Determine the (x, y) coordinate at the center of the cell enclosing the given text.  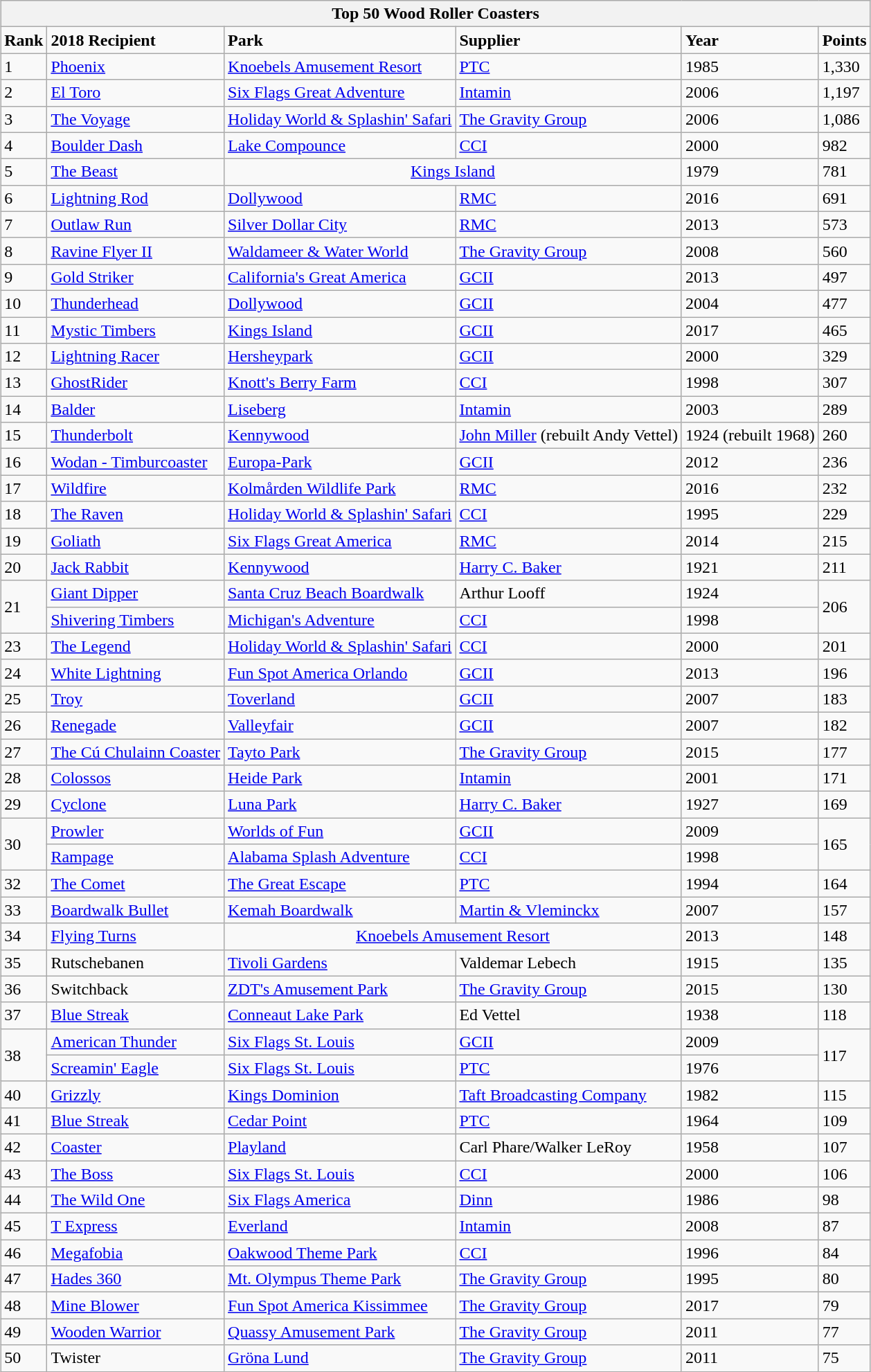
Playland (340, 1147)
1996 (750, 1253)
106 (845, 1174)
Troy (136, 699)
1938 (750, 1015)
Rutschebanen (136, 963)
Knott's Berry Farm (340, 383)
Valleyfair (340, 725)
465 (845, 330)
Alabama Splash Adventure (340, 857)
Colossos (136, 778)
Mt. Olympus Theme Park (340, 1279)
1924 (rebuilt 1968) (750, 436)
Worlds of Fun (340, 831)
3 (24, 119)
Santa Cruz Beach Boardwalk (340, 594)
2018 Recipient (136, 40)
560 (845, 251)
Shivering Timbers (136, 620)
Coaster (136, 1147)
26 (24, 725)
Tayto Park (340, 751)
1,086 (845, 119)
Toverland (340, 699)
33 (24, 910)
Wooden Warrior (136, 1332)
211 (845, 567)
329 (845, 357)
4 (24, 145)
36 (24, 989)
Outlaw Run (136, 224)
Screamin' Eagle (136, 1068)
Tivoli Gardens (340, 963)
El Toro (136, 93)
Giant Dipper (136, 594)
Lightning Racer (136, 357)
Gold Striker (136, 277)
781 (845, 172)
1927 (750, 805)
118 (845, 1015)
Gröna Lund (340, 1358)
1958 (750, 1147)
Boardwalk Bullet (136, 910)
177 (845, 751)
Six Flags America (340, 1200)
691 (845, 198)
29 (24, 805)
201 (845, 646)
California's Great America (340, 277)
24 (24, 672)
46 (24, 1253)
Europa-Park (340, 462)
34 (24, 936)
Goliath (136, 541)
289 (845, 409)
573 (845, 224)
17 (24, 488)
Lightning Rod (136, 198)
35 (24, 963)
32 (24, 884)
109 (845, 1121)
497 (845, 277)
12 (24, 357)
44 (24, 1200)
5 (24, 172)
The Wild One (136, 1200)
20 (24, 567)
169 (845, 805)
171 (845, 778)
982 (845, 145)
42 (24, 1147)
Fun Spot America Kissimmee (340, 1306)
Liseberg (340, 409)
8 (24, 251)
9 (24, 277)
The Raven (136, 515)
Prowler (136, 831)
Ed Vettel (569, 1015)
2004 (750, 303)
37 (24, 1015)
Kolmården Wildlife Park (340, 488)
10 (24, 303)
75 (845, 1358)
1982 (750, 1094)
1915 (750, 963)
Heide Park (340, 778)
Supplier (569, 40)
1986 (750, 1200)
2003 (750, 409)
The Cú Chulainn Coaster (136, 751)
13 (24, 383)
Mystic Timbers (136, 330)
Park (340, 40)
1979 (750, 172)
41 (24, 1121)
Hersheypark (340, 357)
477 (845, 303)
2001 (750, 778)
Six Flags Great America (340, 541)
21 (24, 607)
Lake Compounce (340, 145)
27 (24, 751)
GhostRider (136, 383)
1994 (750, 884)
215 (845, 541)
79 (845, 1306)
Balder (136, 409)
ZDT's Amusement Park (340, 989)
Rank (24, 40)
Kemah Boardwalk (340, 910)
Twister (136, 1358)
Waldameer & Water World (340, 251)
Six Flags Great Adventure (340, 93)
Conneaut Lake Park (340, 1015)
2014 (750, 541)
16 (24, 462)
Thunderhead (136, 303)
182 (845, 725)
7 (24, 224)
1964 (750, 1121)
1924 (750, 594)
Cyclone (136, 805)
Luna Park (340, 805)
19 (24, 541)
Wildfire (136, 488)
307 (845, 383)
Ravine Flyer II (136, 251)
Quassy Amusement Park (340, 1332)
229 (845, 515)
1,197 (845, 93)
Thunderbolt (136, 436)
Boulder Dash (136, 145)
157 (845, 910)
T Express (136, 1227)
Martin & Vleminckx (569, 910)
45 (24, 1227)
47 (24, 1279)
The Beast (136, 172)
American Thunder (136, 1042)
43 (24, 1174)
Switchback (136, 989)
Flying Turns (136, 936)
Kings Dominion (340, 1094)
Jack Rabbit (136, 567)
1 (24, 66)
14 (24, 409)
Carl Phare/Walker LeRoy (569, 1147)
Oakwood Theme Park (340, 1253)
49 (24, 1332)
1985 (750, 66)
164 (845, 884)
Wodan - Timburcoaster (136, 462)
18 (24, 515)
87 (845, 1227)
Dinn (569, 1200)
The Legend (136, 646)
Arthur Looff (569, 594)
196 (845, 672)
1976 (750, 1068)
The Great Escape (340, 884)
Top 50 Wood Roller Coasters (435, 14)
23 (24, 646)
6 (24, 198)
115 (845, 1094)
2012 (750, 462)
165 (845, 844)
Points (845, 40)
135 (845, 963)
John Miller (rebuilt Andy Vettel) (569, 436)
107 (845, 1147)
Taft Broadcasting Company (569, 1094)
80 (845, 1279)
Megafobia (136, 1253)
11 (24, 330)
232 (845, 488)
Cedar Point (340, 1121)
Hades 360 (136, 1279)
Michigan's Adventure (340, 620)
206 (845, 607)
Silver Dollar City (340, 224)
98 (845, 1200)
183 (845, 699)
1921 (750, 567)
The Comet (136, 884)
40 (24, 1094)
The Voyage (136, 119)
White Lightning (136, 672)
77 (845, 1332)
Year (750, 40)
Fun Spot America Orlando (340, 672)
25 (24, 699)
Valdemar Lebech (569, 963)
Renegade (136, 725)
1,330 (845, 66)
15 (24, 436)
Everland (340, 1227)
38 (24, 1055)
50 (24, 1358)
2 (24, 93)
28 (24, 778)
148 (845, 936)
Mine Blower (136, 1306)
260 (845, 436)
30 (24, 844)
Grizzly (136, 1094)
130 (845, 989)
84 (845, 1253)
48 (24, 1306)
Rampage (136, 857)
117 (845, 1055)
Phoenix (136, 66)
236 (845, 462)
The Boss (136, 1174)
